Provide the [X, Y] coordinate of the cell's center where the given text is located.  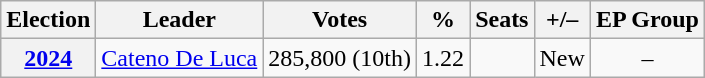
Cateno De Luca [180, 58]
Votes [340, 20]
Election [48, 20]
2024 [48, 58]
Seats [502, 20]
Leader [180, 20]
% [444, 20]
1.22 [444, 58]
EP Group [647, 20]
+/– [562, 20]
285,800 (10th) [340, 58]
– [647, 58]
New [562, 58]
